Return the [X, Y] coordinate for the center point of the cell that contains the specified text.  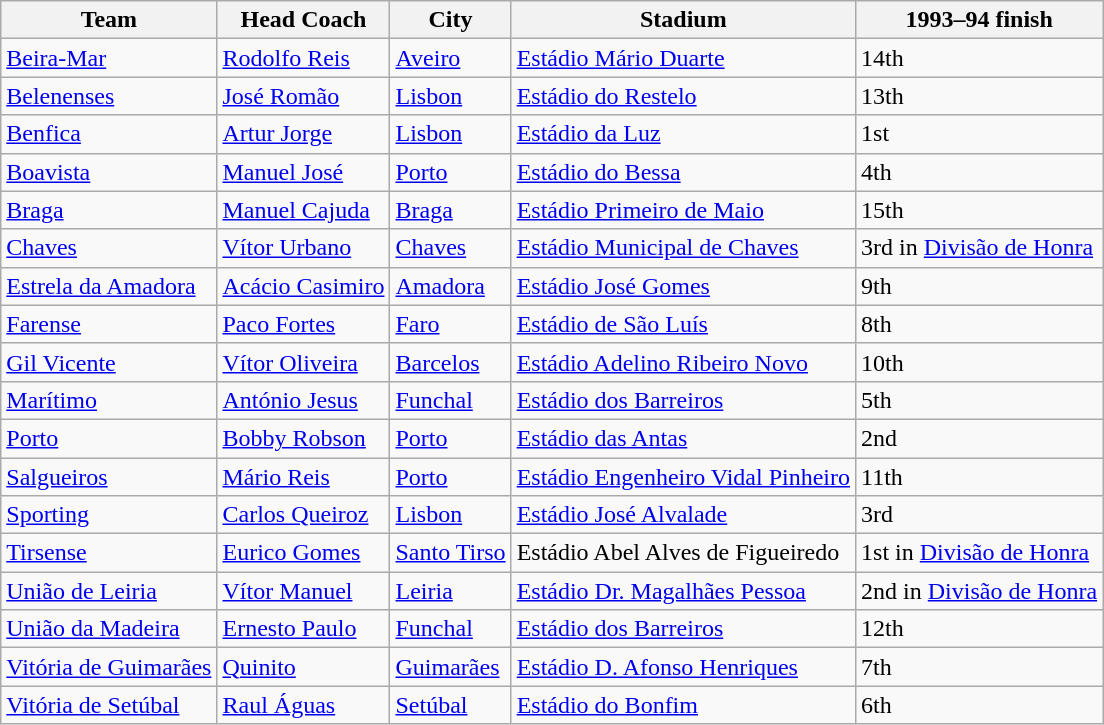
Vitória de Setúbal [109, 705]
12th [980, 629]
Amadora [450, 286]
5th [980, 400]
Estádio Mário Duarte [683, 58]
Bobby Robson [304, 438]
Estádio Primeiro de Maio [683, 210]
11th [980, 477]
City [450, 20]
Estádio Dr. Magalhães Pessoa [683, 591]
2nd in Divisão de Honra [980, 591]
10th [980, 362]
Estádio Engenheiro Vidal Pinheiro [683, 477]
Farense [109, 324]
3rd [980, 515]
Sporting [109, 515]
Belenenses [109, 96]
Guimarães [450, 667]
Estádio das Antas [683, 438]
7th [980, 667]
Artur Jorge [304, 134]
Estádio da Luz [683, 134]
Stadium [683, 20]
Vítor Manuel [304, 591]
António Jesus [304, 400]
Beira-Mar [109, 58]
José Romão [304, 96]
Quinito [304, 667]
Setúbal [450, 705]
União da Madeira [109, 629]
Rodolfo Reis [304, 58]
4th [980, 172]
1st [980, 134]
Marítimo [109, 400]
Estádio do Bessa [683, 172]
Estádio do Restelo [683, 96]
Paco Fortes [304, 324]
Barcelos [450, 362]
Vítor Oliveira [304, 362]
1st in Divisão de Honra [980, 553]
Vitória de Guimarães [109, 667]
Estádio Adelino Ribeiro Novo [683, 362]
Estádio José Alvalade [683, 515]
Estádio D. Afonso Henriques [683, 667]
8th [980, 324]
Gil Vicente [109, 362]
Carlos Queiroz [304, 515]
Leiria [450, 591]
3rd in Divisão de Honra [980, 248]
Aveiro [450, 58]
Head Coach [304, 20]
1993–94 finish [980, 20]
Team [109, 20]
Mário Reis [304, 477]
13th [980, 96]
Boavista [109, 172]
Estádio José Gomes [683, 286]
Eurico Gomes [304, 553]
Manuel José [304, 172]
2nd [980, 438]
Salgueiros [109, 477]
Santo Tirso [450, 553]
Estádio Municipal de Chaves [683, 248]
15th [980, 210]
Vítor Urbano [304, 248]
União de Leiria [109, 591]
6th [980, 705]
Tirsense [109, 553]
Estádio de São Luís [683, 324]
Ernesto Paulo [304, 629]
Estádio do Bonfim [683, 705]
Estádio Abel Alves de Figueiredo [683, 553]
Raul Águas [304, 705]
Manuel Cajuda [304, 210]
Estrela da Amadora [109, 286]
Benfica [109, 134]
Acácio Casimiro [304, 286]
Faro [450, 324]
9th [980, 286]
14th [980, 58]
